Extract the [x, y] coordinate from the center of the cell holding the provided text.  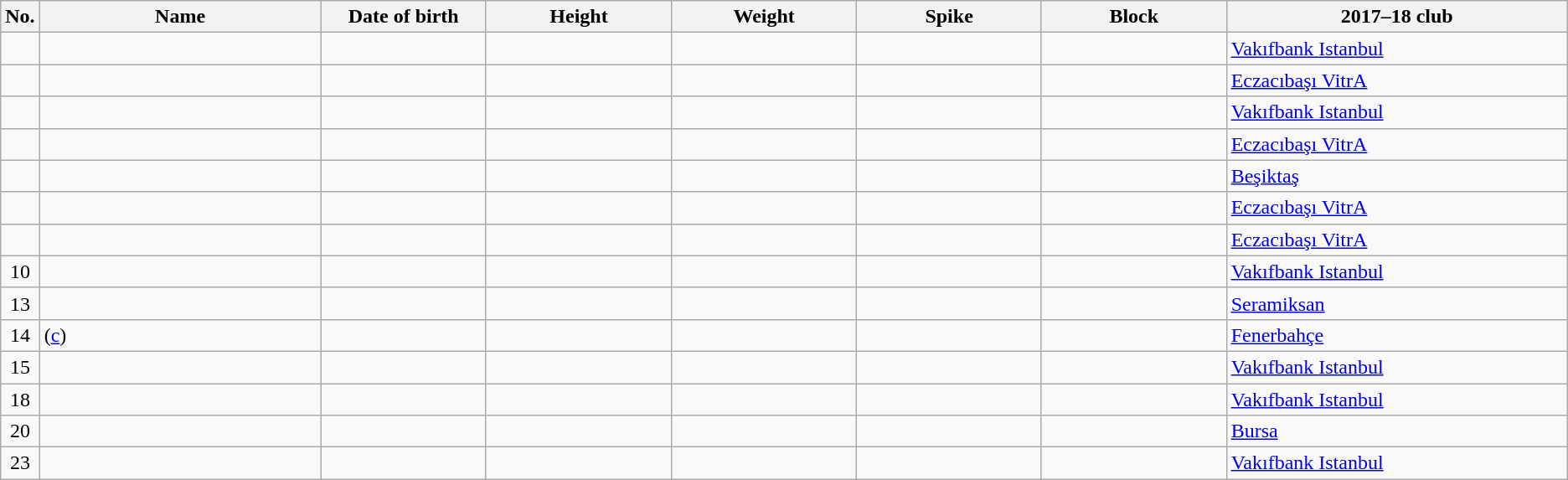
13 [20, 303]
Bursa [1397, 431]
2017–18 club [1397, 17]
18 [20, 400]
No. [20, 17]
Date of birth [404, 17]
Weight [764, 17]
Name [180, 17]
Seramiksan [1397, 303]
Spike [950, 17]
15 [20, 367]
Block [1134, 17]
23 [20, 463]
20 [20, 431]
Beşiktaş [1397, 176]
14 [20, 335]
Fenerbahçe [1397, 335]
(c) [180, 335]
Height [578, 17]
10 [20, 271]
